Identify which cell holds the provided text, then report its (X, Y) central coordinate. 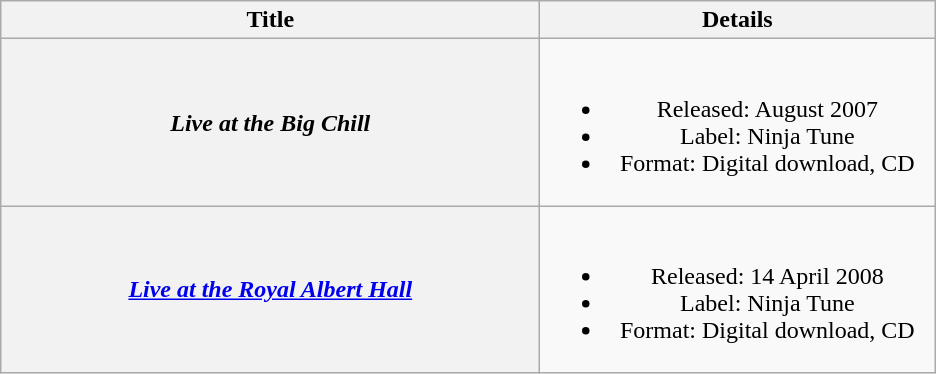
Released: August 2007Label: Ninja TuneFormat: Digital download, CD (738, 122)
Released: 14 April 2008Label: Ninja TuneFormat: Digital download, CD (738, 290)
Title (270, 20)
Live at the Royal Albert Hall (270, 290)
Live at the Big Chill (270, 122)
Details (738, 20)
